Locate the cell with the specified text and output its (x, y) center coordinate. 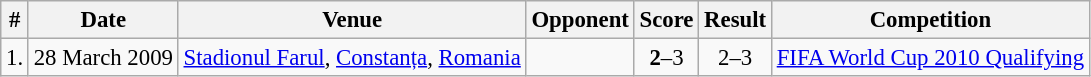
1. (15, 58)
Stadionul Farul, Constanța, Romania (352, 58)
Date (103, 20)
Score (666, 20)
# (15, 20)
FIFA World Cup 2010 Qualifying (930, 58)
Competition (930, 20)
Result (736, 20)
28 March 2009 (103, 58)
Venue (352, 20)
Opponent (580, 20)
